Provide the [x, y] coordinate of the cell's center where the given text is located.  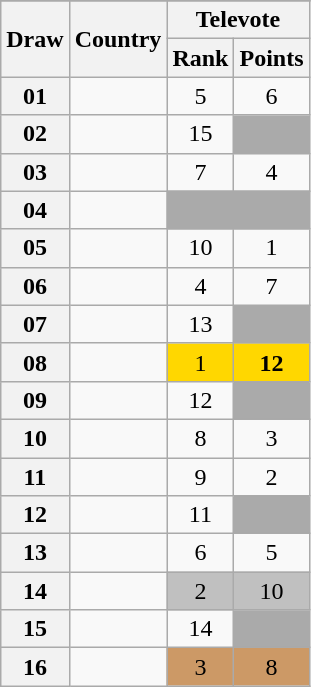
03 [35, 172]
06 [35, 286]
Points [272, 58]
Televote [238, 20]
Rank [200, 58]
Country [118, 39]
05 [35, 248]
16 [35, 667]
01 [35, 96]
9 [200, 477]
09 [35, 400]
07 [35, 324]
08 [35, 362]
Draw [35, 39]
04 [35, 210]
02 [35, 134]
